Locate the cell with the specified text and output its [x, y] center coordinate. 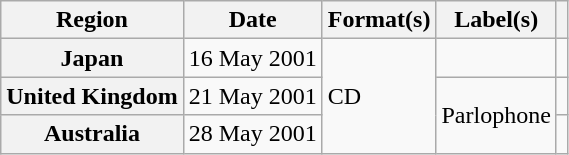
Label(s) [496, 20]
Format(s) [379, 20]
28 May 2001 [252, 134]
CD [379, 96]
Australia [92, 134]
Japan [92, 58]
Date [252, 20]
United Kingdom [92, 96]
Parlophone [496, 115]
16 May 2001 [252, 58]
21 May 2001 [252, 96]
Region [92, 20]
